Find where the given text appears and provide that cell's center as [x, y] coordinate. 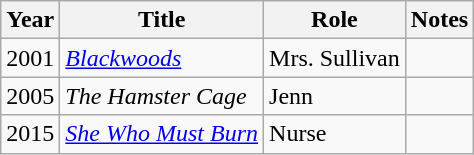
Blackwoods [162, 58]
Year [30, 20]
Role [335, 20]
Mrs. Sullivan [335, 58]
Notes [439, 20]
Jenn [335, 96]
Nurse [335, 134]
Title [162, 20]
2001 [30, 58]
The Hamster Cage [162, 96]
She Who Must Burn [162, 134]
2005 [30, 96]
2015 [30, 134]
